Determine the [x, y] coordinate at the center of the cell enclosing the given text.  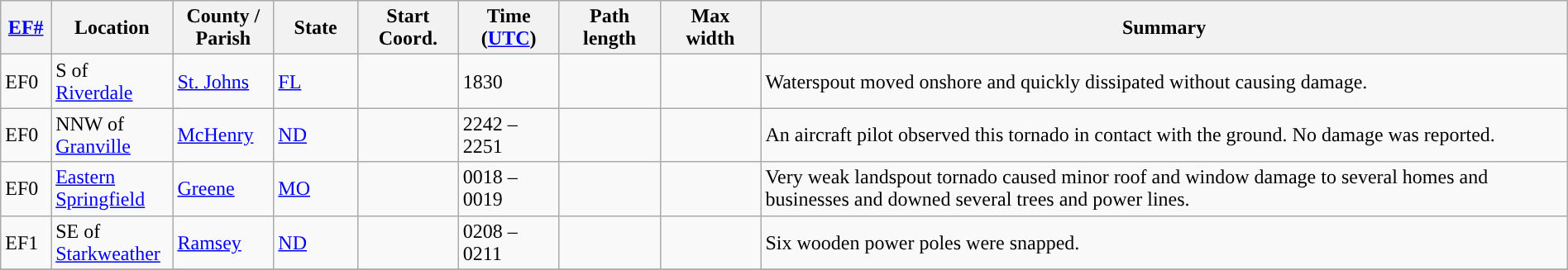
SE of Starkweather [112, 243]
FL [316, 81]
Very weak landspout tornado caused minor roof and window damage to several homes and businesses and downed several trees and power lines. [1164, 188]
Location [112, 28]
Start Coord. [408, 28]
St. Johns [223, 81]
Time (UTC) [509, 28]
NNW of Granville [112, 135]
EF1 [26, 243]
Path length [610, 28]
Max width [710, 28]
Ramsey [223, 243]
MO [316, 188]
S of Riverdale [112, 81]
Six wooden power poles were snapped. [1164, 243]
Eastern Springfield [112, 188]
State [316, 28]
McHenry [223, 135]
Greene [223, 188]
0208 – 0211 [509, 243]
An aircraft pilot observed this tornado in contact with the ground. No damage was reported. [1164, 135]
Waterspout moved onshore and quickly dissipated without causing damage. [1164, 81]
2242 – 2251 [509, 135]
EF# [26, 28]
County / Parish [223, 28]
1830 [509, 81]
0018 – 0019 [509, 188]
Summary [1164, 28]
